From the cell containing the given text, extract its center point as (x, y) coordinate. 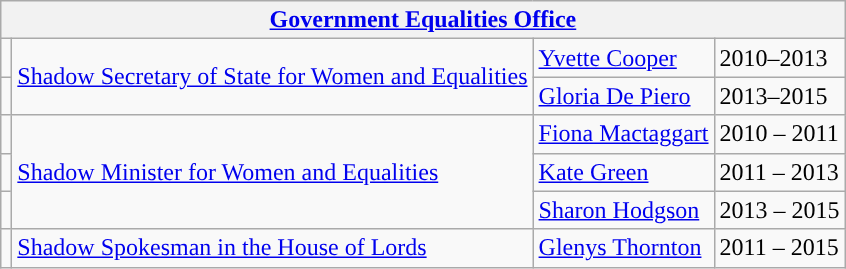
2011 – 2013 (780, 172)
Gloria De Piero (624, 96)
Fiona Mactaggart (624, 134)
Glenys Thornton (624, 248)
2011 – 2015 (780, 248)
Sharon Hodgson (624, 210)
Yvette Cooper (624, 58)
2013 – 2015 (780, 210)
Government Equalities Office (423, 20)
Shadow Spokesman in the House of Lords (272, 248)
Kate Green (624, 172)
Shadow Minister for Women and Equalities (272, 172)
2013–2015 (780, 96)
Shadow Secretary of State for Women and Equalities (272, 77)
2010 – 2011 (780, 134)
2010–2013 (780, 58)
